Determine the [X, Y] coordinate at the center of the cell enclosing the given text.  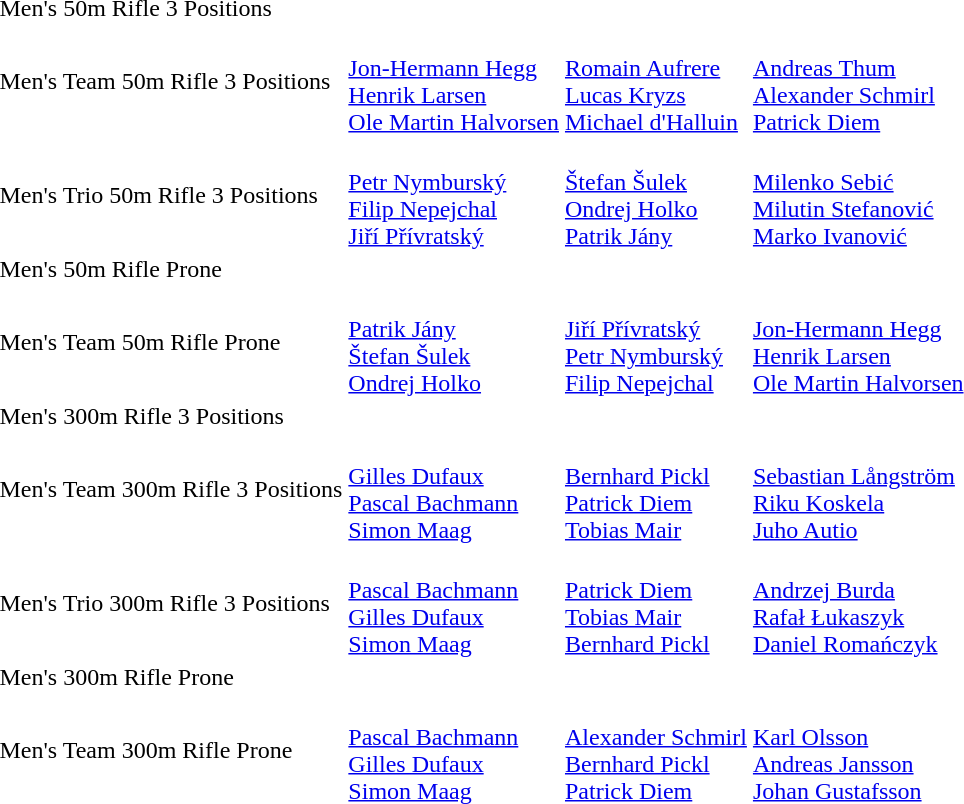
Patrik JányŠtefan ŠulekOndrej Holko [454, 342]
Romain AufrereLucas KryzsMichael d'Halluin [656, 82]
Jon-Hermann HeggHenrik LarsenOle Martin Halvorsen [454, 82]
Patrick DiemTobias MairBernhard Pickl [656, 604]
Gilles DufauxPascal BachmannSimon Maag [454, 490]
Štefan ŠulekOndrej HolkoPatrik Jány [656, 196]
Petr NymburskýFilip NepejchalJiří Přívratský [454, 196]
Pascal BachmannGilles DufauxSimon Maag [454, 604]
Jiří PřívratskýPetr NymburskýFilip Nepejchal [656, 342]
Bernhard PicklPatrick DiemTobias Mair [656, 490]
